Capture the cell that displays the provided text and extract its (X, Y) central coordinate. 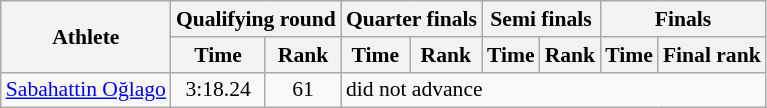
Semi finals (541, 19)
Finals (683, 19)
Athlete (86, 36)
61 (303, 90)
Sabahattin Oğlago (86, 90)
Quarter finals (412, 19)
did not advance (554, 90)
3:18.24 (218, 90)
Qualifying round (256, 19)
Final rank (712, 55)
